Locate the cell with the specified text and output its (X, Y) center coordinate. 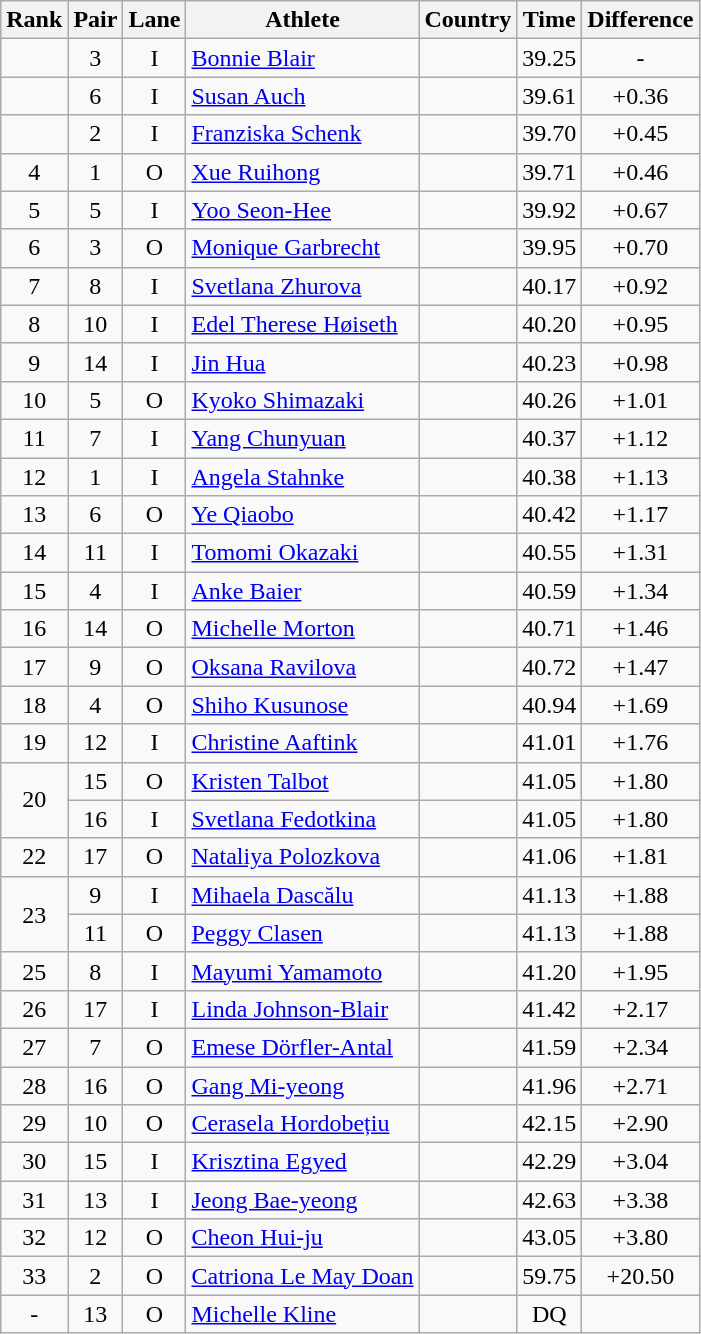
29 (34, 1124)
Cerasela Hordobețiu (302, 1124)
+0.45 (640, 134)
41.42 (550, 1009)
39.61 (550, 96)
18 (34, 705)
+1.01 (640, 400)
+3.04 (640, 1162)
+2.34 (640, 1047)
+0.67 (640, 210)
Shiho Kusunose (302, 705)
40.42 (550, 515)
Jeong Bae-yeong (302, 1200)
Pair (96, 20)
+0.46 (640, 172)
41.01 (550, 743)
Kyoko Shimazaki (302, 400)
42.63 (550, 1200)
40.59 (550, 591)
40.38 (550, 477)
Svetlana Zhurova (302, 286)
+3.80 (640, 1238)
33 (34, 1276)
43.05 (550, 1238)
20 (34, 800)
25 (34, 971)
40.17 (550, 286)
Anke Baier (302, 591)
40.23 (550, 362)
40.55 (550, 553)
39.25 (550, 58)
41.59 (550, 1047)
Susan Auch (302, 96)
Monique Garbrecht (302, 248)
Xue Ruihong (302, 172)
Edel Therese Høiseth (302, 324)
40.20 (550, 324)
Franziska Schenk (302, 134)
Krisztina Egyed (302, 1162)
19 (34, 743)
+1.95 (640, 971)
Linda Johnson-Blair (302, 1009)
42.15 (550, 1124)
Emese Dörfler-Antal (302, 1047)
+1.46 (640, 629)
Mihaela Dascălu (302, 895)
26 (34, 1009)
Svetlana Fedotkina (302, 819)
Lane (154, 20)
30 (34, 1162)
Country (468, 20)
Michelle Kline (302, 1314)
Yoo Seon-Hee (302, 210)
Jin Hua (302, 362)
+0.95 (640, 324)
+20.50 (640, 1276)
+1.47 (640, 667)
Athlete (302, 20)
+1.12 (640, 438)
+0.36 (640, 96)
22 (34, 857)
39.95 (550, 248)
39.71 (550, 172)
Yang Chunyuan (302, 438)
41.96 (550, 1085)
23 (34, 914)
Catriona Le May Doan (302, 1276)
Kristen Talbot (302, 781)
Tomomi Okazaki (302, 553)
Difference (640, 20)
Gang Mi-yeong (302, 1085)
41.20 (550, 971)
+1.81 (640, 857)
+0.70 (640, 248)
40.72 (550, 667)
Oksana Ravilova (302, 667)
39.70 (550, 134)
+1.13 (640, 477)
41.06 (550, 857)
Cheon Hui-ju (302, 1238)
59.75 (550, 1276)
+1.17 (640, 515)
+1.76 (640, 743)
+2.90 (640, 1124)
31 (34, 1200)
Ye Qiaobo (302, 515)
28 (34, 1085)
42.29 (550, 1162)
Angela Stahnke (302, 477)
Peggy Clasen (302, 933)
+3.38 (640, 1200)
32 (34, 1238)
+2.71 (640, 1085)
40.94 (550, 705)
+2.17 (640, 1009)
Michelle Morton (302, 629)
40.71 (550, 629)
+1.69 (640, 705)
27 (34, 1047)
Bonnie Blair (302, 58)
+0.98 (640, 362)
Time (550, 20)
DQ (550, 1314)
39.92 (550, 210)
Nataliya Polozkova (302, 857)
+0.92 (640, 286)
Rank (34, 20)
+1.31 (640, 553)
Mayumi Yamamoto (302, 971)
40.37 (550, 438)
+1.34 (640, 591)
40.26 (550, 400)
Christine Aaftink (302, 743)
